Find where the given text appears and provide that cell's center as (x, y) coordinate. 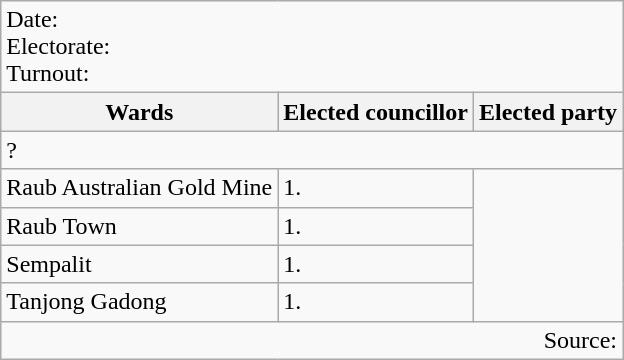
Wards (140, 112)
Elected party (548, 112)
Raub Town (140, 226)
Date: Electorate: Turnout: (312, 47)
Source: (312, 340)
Sempalit (140, 264)
Elected councillor (376, 112)
? (312, 150)
Tanjong Gadong (140, 302)
Raub Australian Gold Mine (140, 188)
